Detect which cell encompasses the target text, then output its (x, y) center coordinate. 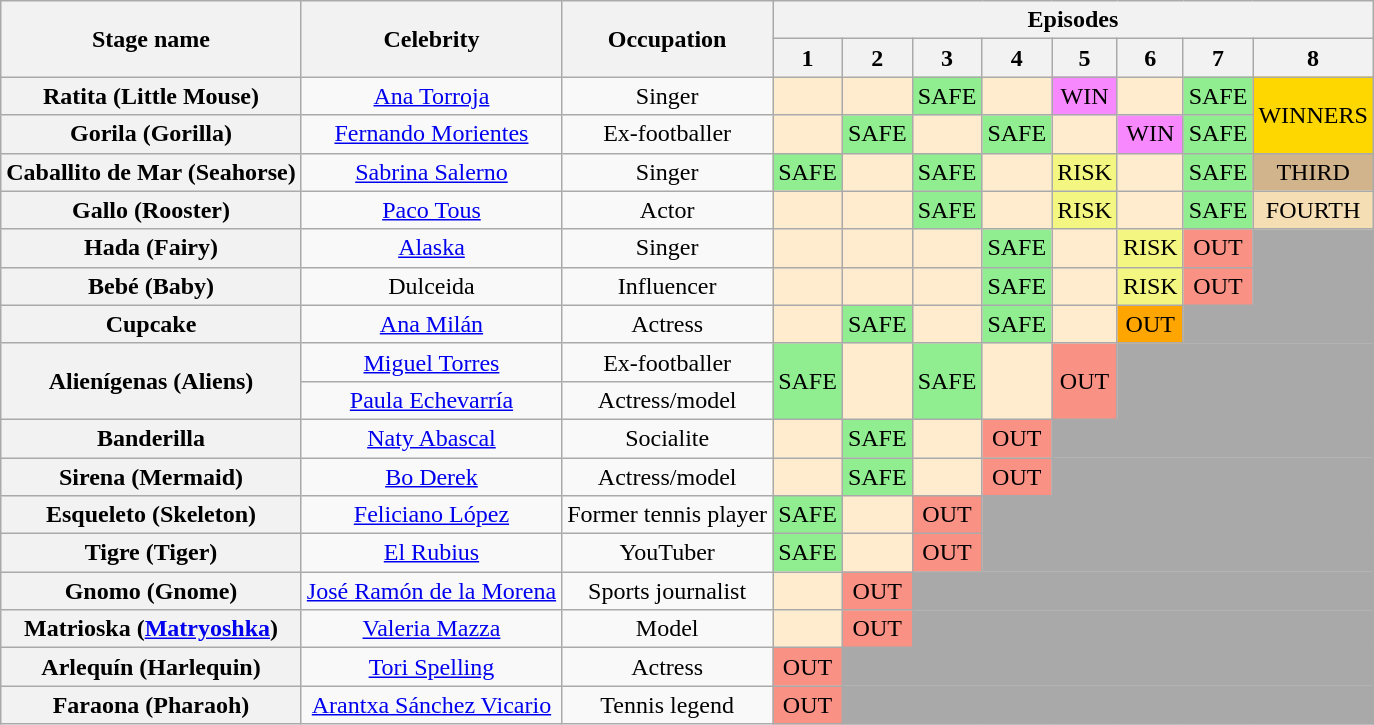
Fernando Morientes (431, 134)
Ana Torroja (431, 96)
Occupation (668, 39)
Gallo (Rooster) (152, 210)
Matrioska (Matryoshka) (152, 629)
2 (877, 58)
Tennis legend (668, 705)
Celebrity (431, 39)
1 (808, 58)
Sirena (Mermaid) (152, 477)
FOURTH (1313, 210)
Bo Derek (431, 477)
Ratita (Little Mouse) (152, 96)
5 (1085, 58)
Episodes (1074, 20)
Gnomo (Gnome) (152, 591)
Faraona (Pharaoh) (152, 705)
Miguel Torres (431, 362)
8 (1313, 58)
WINNERS (1313, 115)
Esqueleto (Skeleton) (152, 515)
Influencer (668, 286)
Sabrina Salerno (431, 172)
Bebé (Baby) (152, 286)
Sports journalist (668, 591)
4 (1017, 58)
Arlequín (Harlequin) (152, 667)
José Ramón de la Morena (431, 591)
Valeria Mazza (431, 629)
Banderilla (152, 438)
Hada (Fairy) (152, 248)
Stage name (152, 39)
Ana Milán (431, 324)
Paula Echevarría (431, 400)
3 (947, 58)
Alaska (431, 248)
Socialite (668, 438)
El Rubius (431, 553)
Dulceida (431, 286)
Alienígenas (Aliens) (152, 381)
Arantxa Sánchez Vicario (431, 705)
Naty Abascal (431, 438)
THIRD (1313, 172)
Tigre (Tiger) (152, 553)
Caballito de Mar (Seahorse) (152, 172)
Model (668, 629)
Actor (668, 210)
Feliciano López (431, 515)
Paco Tous (431, 210)
Tori Spelling (431, 667)
Former tennis player (668, 515)
Gorila (Gorilla) (152, 134)
6 (1150, 58)
Cupcake (152, 324)
7 (1218, 58)
YouTuber (668, 553)
